Return the [X, Y] coordinate for the center point of the cell that contains the specified text.  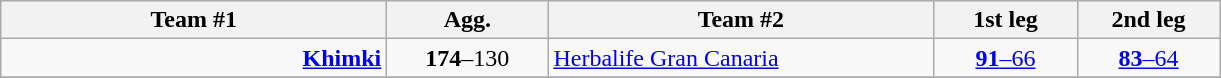
2nd leg [1148, 20]
Khimki [194, 58]
Team #2 [741, 20]
1st leg [1006, 20]
Team #1 [194, 20]
83–64 [1148, 58]
Agg. [468, 20]
91–66 [1006, 58]
Herbalife Gran Canaria [741, 58]
174–130 [468, 58]
